Capture the cell that displays the provided text and extract its (X, Y) central coordinate. 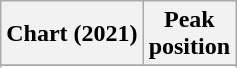
Chart (2021) (72, 34)
Peakposition (189, 34)
